Output the (x, y) coordinate of the center of the cell containing the given text.  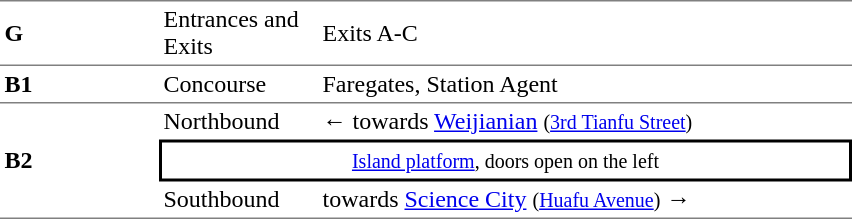
G (80, 33)
Northbound (238, 122)
Entrances and Exits (238, 33)
Island platform, doors open on the left (506, 161)
Faregates, Station Agent (585, 85)
← towards Weijianian (3rd Tianfu Street) (585, 122)
Concourse (238, 85)
Exits A-C (585, 33)
B1 (80, 85)
